Find where the given text appears and provide that cell's center as [X, Y] coordinate. 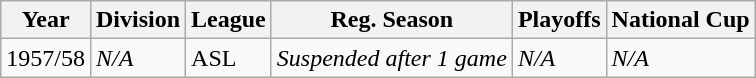
Playoffs [559, 20]
Reg. Season [392, 20]
ASL [229, 58]
National Cup [680, 20]
Suspended after 1 game [392, 58]
1957/58 [46, 58]
Year [46, 20]
Division [138, 20]
League [229, 20]
